Return the (X, Y) coordinate for the center point of the cell that contains the specified text.  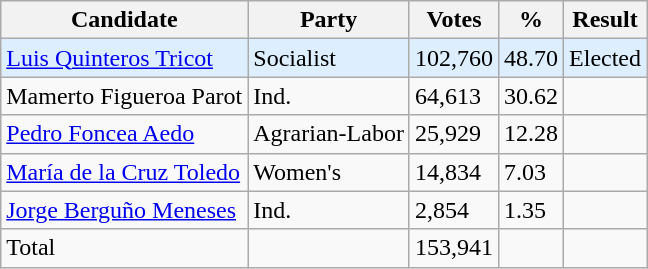
Mamerto Figueroa Parot (124, 96)
% (530, 20)
Votes (454, 20)
Candidate (124, 20)
Total (124, 248)
Socialist (329, 58)
Luis Quinteros Tricot (124, 58)
Elected (606, 58)
Women's (329, 172)
12.28 (530, 134)
14,834 (454, 172)
Agrarian-Labor (329, 134)
María de la Cruz Toledo (124, 172)
48.70 (530, 58)
2,854 (454, 210)
102,760 (454, 58)
64,613 (454, 96)
25,929 (454, 134)
Jorge Berguño Meneses (124, 210)
7.03 (530, 172)
153,941 (454, 248)
Pedro Foncea Aedo (124, 134)
1.35 (530, 210)
Party (329, 20)
30.62 (530, 96)
Result (606, 20)
